Search for the cell housing the specified text and yield its [X, Y] center coordinate. 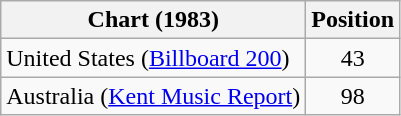
Australia (Kent Music Report) [154, 96]
Chart (1983) [154, 20]
United States (Billboard 200) [154, 58]
Position [353, 20]
98 [353, 96]
43 [353, 58]
